Search for the cell housing the specified text and yield its [x, y] center coordinate. 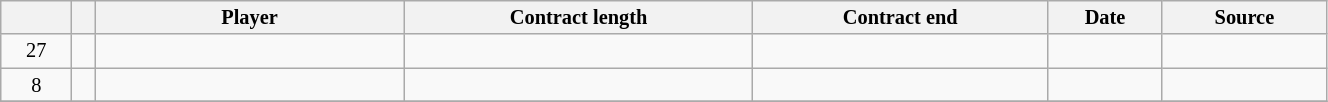
Contract length [578, 17]
Date [1106, 17]
27 [36, 51]
8 [36, 85]
Player [250, 17]
Contract end [900, 17]
Source [1244, 17]
